Identify which cell holds the provided text, then report its (x, y) central coordinate. 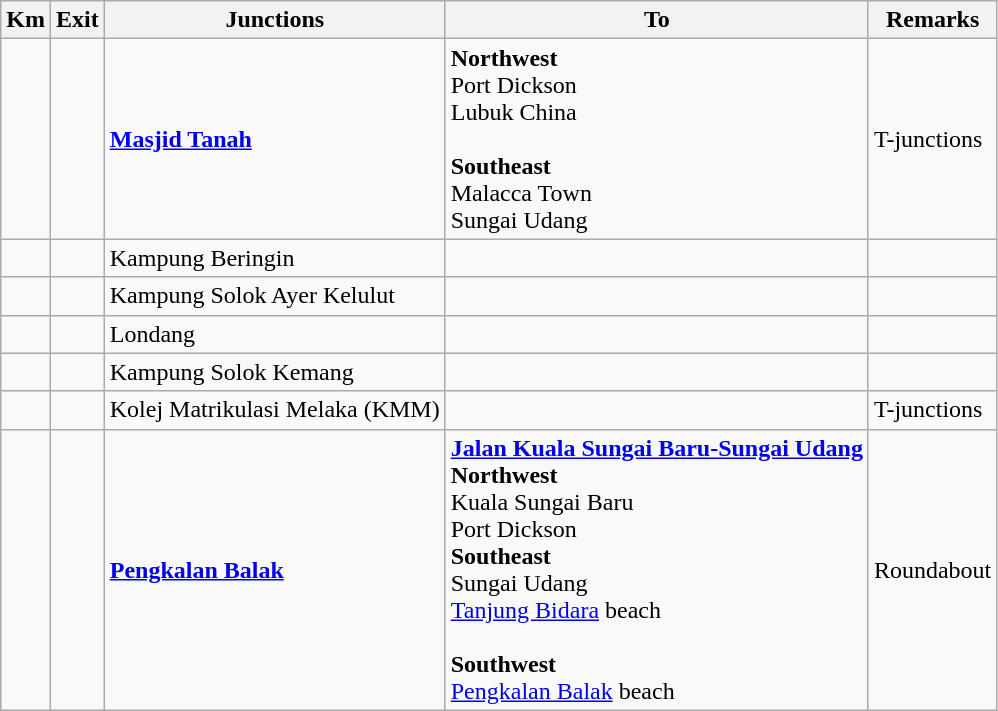
Exit (77, 20)
NorthwestPort DicksonLubuk ChinaSoutheastMalacca TownSungai Udang (656, 139)
Junctions (274, 20)
Km (26, 20)
Londang (274, 334)
Masjid Tanah (274, 139)
Kampung Solok Ayer Kelulut (274, 296)
Pengkalan Balak (274, 570)
Remarks (932, 20)
Kampung Beringin (274, 258)
Kampung Solok Kemang (274, 372)
Jalan Kuala Sungai Baru-Sungai UdangNorthwestKuala Sungai BaruPort DicksonSoutheastSungai UdangTanjung Bidara beachSouthwestPengkalan Balak beach (656, 570)
To (656, 20)
Roundabout (932, 570)
Kolej Matrikulasi Melaka (KMM) (274, 410)
